Find where the given text appears and provide that cell's center as [X, Y] coordinate. 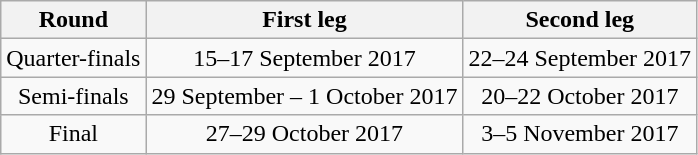
22–24 September 2017 [580, 58]
3–5 November 2017 [580, 134]
29 September – 1 October 2017 [304, 96]
27–29 October 2017 [304, 134]
First leg [304, 20]
Round [74, 20]
Final [74, 134]
Quarter-finals [74, 58]
20–22 October 2017 [580, 96]
15–17 September 2017 [304, 58]
Second leg [580, 20]
Semi-finals [74, 96]
